Capture the cell that displays the provided text and extract its (x, y) central coordinate. 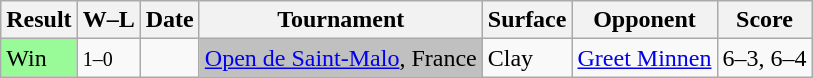
Date (170, 20)
6–3, 6–4 (764, 58)
Result (39, 20)
Surface (527, 20)
Opponent (644, 20)
Tournament (340, 20)
Greet Minnen (644, 58)
1–0 (108, 58)
Score (764, 20)
Open de Saint-Malo, France (340, 58)
W–L (108, 20)
Win (39, 58)
Clay (527, 58)
